Return the [X, Y] coordinate for the center point of the cell that contains the specified text.  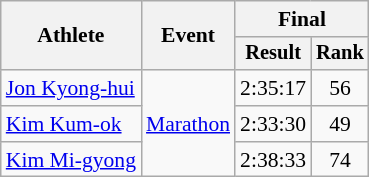
2:33:30 [273, 124]
Jon Kyong-hui [71, 88]
Result [273, 54]
Rank [340, 54]
49 [340, 124]
Kim Kum-ok [71, 124]
2:35:17 [273, 88]
Final [302, 19]
Marathon [188, 124]
Event [188, 36]
Athlete [71, 36]
56 [340, 88]
